Scan for the cell matching the given text and deliver its (X, Y) coordinate at center. 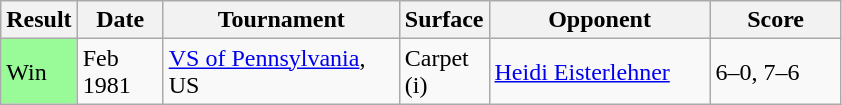
Heidi Eisterlehner (600, 72)
Tournament (281, 20)
Feb 1981 (120, 72)
Carpet (i) (444, 72)
6–0, 7–6 (776, 72)
Result (39, 20)
VS of Pennsylvania, US (281, 72)
Score (776, 20)
Opponent (600, 20)
Date (120, 20)
Surface (444, 20)
Win (39, 72)
